Return the (x, y) coordinate for the center point of the cell that contains the specified text.  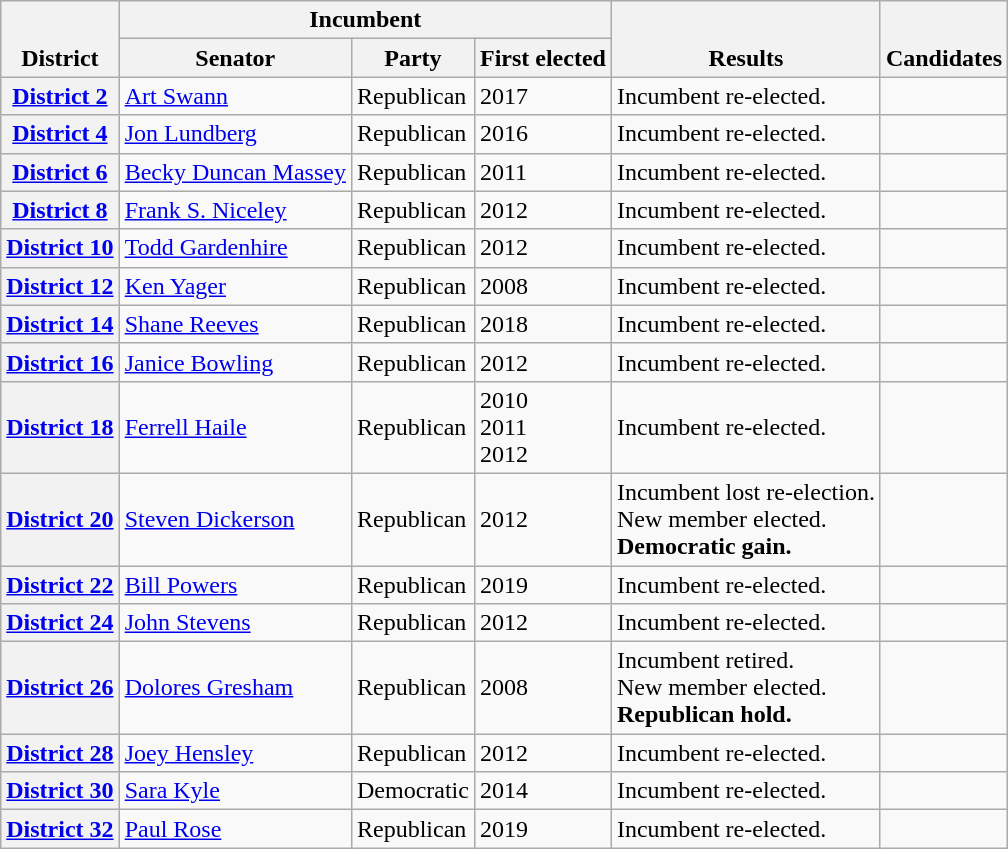
District 20 (60, 519)
20102011 2012 (542, 427)
2017 (542, 96)
Becky Duncan Massey (235, 172)
Ken Yager (235, 286)
Ferrell Haile (235, 427)
Incumbent lost re-election.New member elected.Democratic gain. (746, 519)
Janice Bowling (235, 362)
2018 (542, 324)
District 30 (60, 791)
First elected (542, 58)
District 24 (60, 623)
Paul Rose (235, 829)
Joey Hensley (235, 753)
District 10 (60, 248)
2014 (542, 791)
Sara Kyle (235, 791)
District 26 (60, 688)
District 32 (60, 829)
Results (746, 39)
Party (412, 58)
John Stevens (235, 623)
Todd Gardenhire (235, 248)
Shane Reeves (235, 324)
District 6 (60, 172)
District 18 (60, 427)
Senator (235, 58)
District 22 (60, 585)
Bill Powers (235, 585)
Incumbent (365, 20)
Steven Dickerson (235, 519)
District 14 (60, 324)
District 4 (60, 134)
District 12 (60, 286)
District 2 (60, 96)
Dolores Gresham (235, 688)
2016 (542, 134)
2011 (542, 172)
Frank S. Niceley (235, 210)
District 28 (60, 753)
District 8 (60, 210)
Democratic (412, 791)
Candidates (944, 39)
Art Swann (235, 96)
District 16 (60, 362)
Jon Lundberg (235, 134)
Incumbent retired.New member elected.Republican hold. (746, 688)
District (60, 39)
